Return the [X, Y] coordinate for the center point of the cell that contains the specified text.  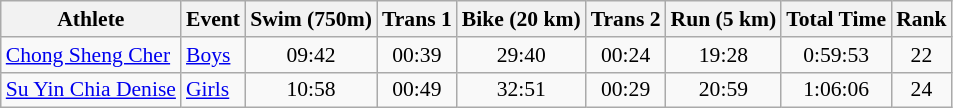
00:49 [417, 90]
10:58 [311, 90]
Event [213, 19]
Athlete [91, 19]
24 [922, 90]
Boys [213, 55]
00:24 [626, 55]
Su Yin Chia Denise [91, 90]
Swim (750m) [311, 19]
Chong Sheng Cher [91, 55]
19:28 [724, 55]
20:59 [724, 90]
22 [922, 55]
Bike (20 km) [522, 19]
Trans 2 [626, 19]
Girls [213, 90]
29:40 [522, 55]
32:51 [522, 90]
1:06:06 [836, 90]
00:29 [626, 90]
0:59:53 [836, 55]
Total Time [836, 19]
09:42 [311, 55]
Trans 1 [417, 19]
Rank [922, 19]
Run (5 km) [724, 19]
00:39 [417, 55]
